Return the [x, y] coordinate for the center point of the cell that contains the specified text.  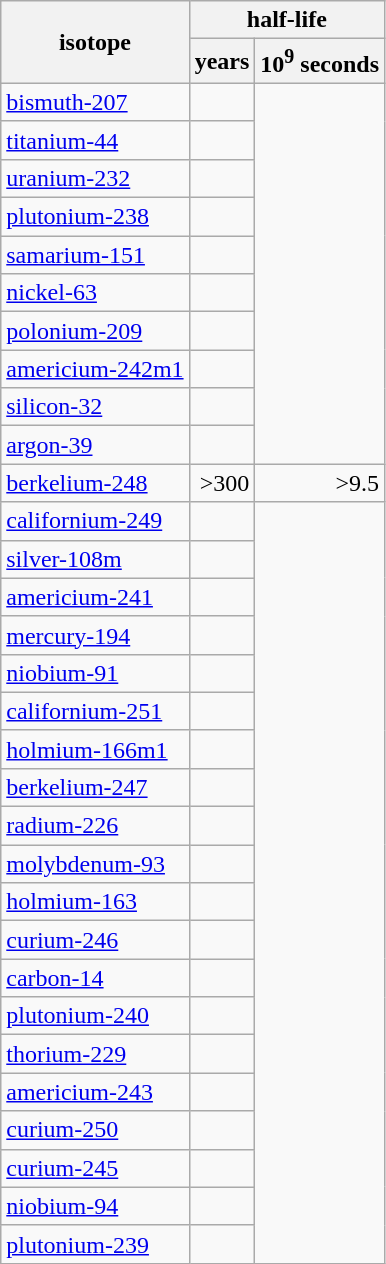
curium-250 [95, 1130]
niobium-94 [95, 1206]
americium-242m1 [95, 369]
niobium-91 [95, 673]
americium-243 [95, 1092]
plutonium-240 [95, 1016]
curium-246 [95, 940]
nickel-63 [95, 293]
>300 [222, 483]
molybdenum-93 [95, 864]
silver-108m [95, 559]
half-life [286, 20]
samarium-151 [95, 255]
holmium-163 [95, 902]
berkelium-248 [95, 483]
plutonium-238 [95, 217]
californium-249 [95, 521]
bismuth-207 [95, 102]
berkelium-247 [95, 787]
plutonium-239 [95, 1244]
polonium-209 [95, 331]
isotope [95, 42]
curium-245 [95, 1168]
carbon-14 [95, 978]
>9.5 [320, 483]
titanium-44 [95, 140]
californium-251 [95, 711]
radium-226 [95, 826]
argon-39 [95, 445]
years [222, 62]
silicon-32 [95, 407]
americium-241 [95, 597]
holmium-166m1 [95, 749]
uranium-232 [95, 178]
mercury-194 [95, 635]
109 seconds [320, 62]
thorium-229 [95, 1054]
